Capture the cell that displays the provided text and extract its (x, y) central coordinate. 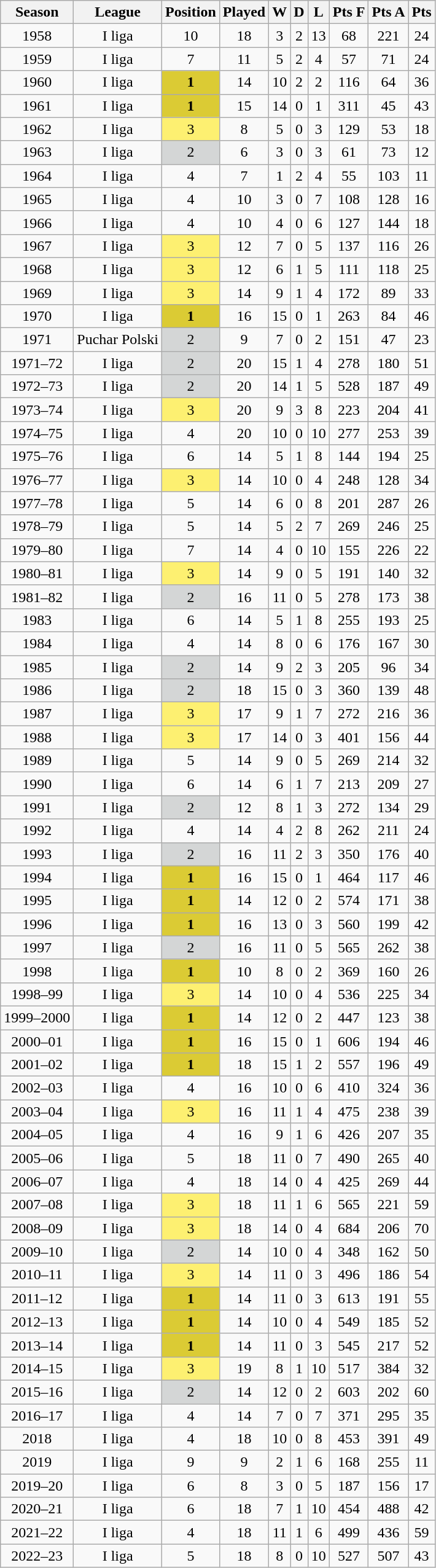
223 (349, 410)
226 (388, 550)
1961 (37, 106)
2014–15 (37, 1368)
1966 (37, 222)
1980–81 (37, 573)
23 (421, 340)
2021–22 (37, 1532)
490 (349, 1158)
2007–08 (37, 1205)
214 (388, 761)
167 (388, 643)
1978–79 (37, 527)
140 (388, 573)
1991 (37, 807)
545 (349, 1345)
2020–21 (37, 1509)
64 (388, 82)
216 (388, 714)
Pts F (349, 12)
70 (421, 1228)
263 (349, 316)
W (280, 12)
19 (244, 1368)
204 (388, 410)
123 (388, 1017)
2019–20 (37, 1486)
369 (349, 971)
45 (388, 106)
238 (388, 1111)
209 (388, 784)
2002–03 (37, 1088)
1962 (37, 129)
410 (349, 1088)
2006–07 (37, 1182)
84 (388, 316)
160 (388, 971)
206 (388, 1228)
277 (349, 433)
1973–74 (37, 410)
Season (37, 12)
162 (388, 1252)
201 (349, 503)
2004–05 (37, 1135)
1958 (37, 36)
171 (388, 901)
536 (349, 994)
Position (191, 12)
134 (388, 807)
1996 (37, 924)
186 (388, 1275)
1969 (37, 293)
560 (349, 924)
211 (388, 831)
2019 (37, 1462)
1976–77 (37, 480)
311 (349, 106)
50 (421, 1252)
139 (388, 691)
137 (349, 246)
2009–10 (37, 1252)
447 (349, 1017)
168 (349, 1462)
517 (349, 1368)
1999–2000 (37, 1017)
2003–04 (37, 1111)
1984 (37, 643)
2001–02 (37, 1065)
2016–17 (37, 1415)
180 (388, 363)
453 (349, 1439)
108 (349, 199)
475 (349, 1111)
2015–16 (37, 1392)
217 (388, 1345)
D (299, 12)
33 (421, 293)
557 (349, 1065)
684 (349, 1228)
384 (388, 1368)
127 (349, 222)
1967 (37, 246)
454 (349, 1509)
111 (349, 269)
1971 (37, 340)
71 (388, 59)
1997 (37, 947)
47 (388, 340)
2018 (37, 1439)
507 (388, 1556)
1965 (37, 199)
1990 (37, 784)
1959 (37, 59)
1992 (37, 831)
117 (388, 877)
1972–73 (37, 386)
30 (421, 643)
1998 (37, 971)
L (318, 12)
57 (349, 59)
1971–72 (37, 363)
1994 (37, 877)
League (118, 12)
68 (349, 36)
1960 (37, 82)
205 (349, 667)
246 (388, 527)
225 (388, 994)
425 (349, 1182)
172 (349, 293)
1987 (37, 714)
193 (388, 620)
2005–06 (37, 1158)
527 (349, 1556)
41 (421, 410)
1998–99 (37, 994)
96 (388, 667)
1977–78 (37, 503)
1993 (37, 854)
1975–76 (37, 457)
155 (349, 550)
Puchar Polski (118, 340)
606 (349, 1041)
51 (421, 363)
151 (349, 340)
248 (349, 480)
118 (388, 269)
185 (388, 1322)
202 (388, 1392)
574 (349, 901)
496 (349, 1275)
613 (349, 1298)
499 (349, 1532)
53 (388, 129)
129 (349, 129)
1968 (37, 269)
488 (388, 1509)
2022–23 (37, 1556)
103 (388, 176)
Played (244, 12)
1970 (37, 316)
391 (388, 1439)
1981–82 (37, 597)
Pts (421, 12)
401 (349, 737)
2010–11 (37, 1275)
265 (388, 1158)
2000–01 (37, 1041)
603 (349, 1392)
360 (349, 691)
426 (349, 1135)
436 (388, 1532)
348 (349, 1252)
1986 (37, 691)
1964 (37, 176)
213 (349, 784)
207 (388, 1135)
89 (388, 293)
528 (349, 386)
2011–12 (37, 1298)
60 (421, 1392)
253 (388, 433)
350 (349, 854)
Pts A (388, 12)
287 (388, 503)
54 (421, 1275)
1988 (37, 737)
1995 (37, 901)
1985 (37, 667)
295 (388, 1415)
173 (388, 597)
22 (421, 550)
549 (349, 1322)
1974–75 (37, 433)
2012–13 (37, 1322)
199 (388, 924)
73 (388, 152)
1983 (37, 620)
2013–14 (37, 1345)
61 (349, 152)
27 (421, 784)
1963 (37, 152)
2008–09 (37, 1228)
324 (388, 1088)
1989 (37, 761)
196 (388, 1065)
464 (349, 877)
29 (421, 807)
48 (421, 691)
371 (349, 1415)
1979–80 (37, 550)
